Extract the [X, Y] coordinate from the center of the cell holding the provided text.  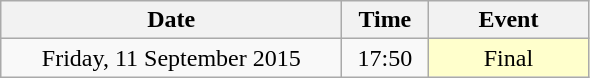
Friday, 11 September 2015 [172, 58]
Event [508, 20]
Final [508, 58]
17:50 [385, 58]
Time [385, 20]
Date [172, 20]
